Return (X, Y) of the center of cell containing provided text 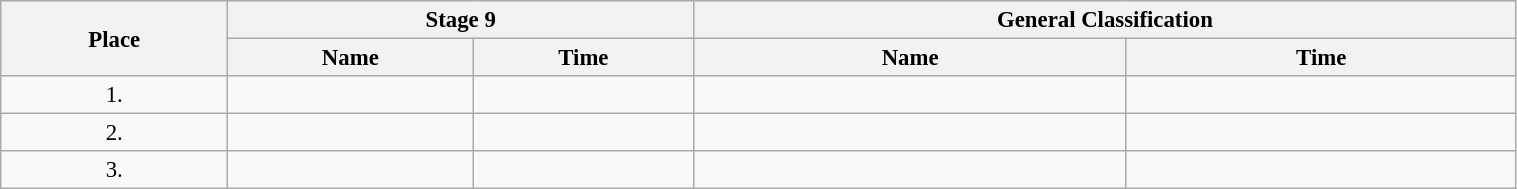
2. (114, 133)
Place (114, 38)
Stage 9 (461, 20)
1. (114, 95)
3. (114, 170)
General Classification (1105, 20)
